Extract the [X, Y] coordinate from the center of the cell holding the provided text.  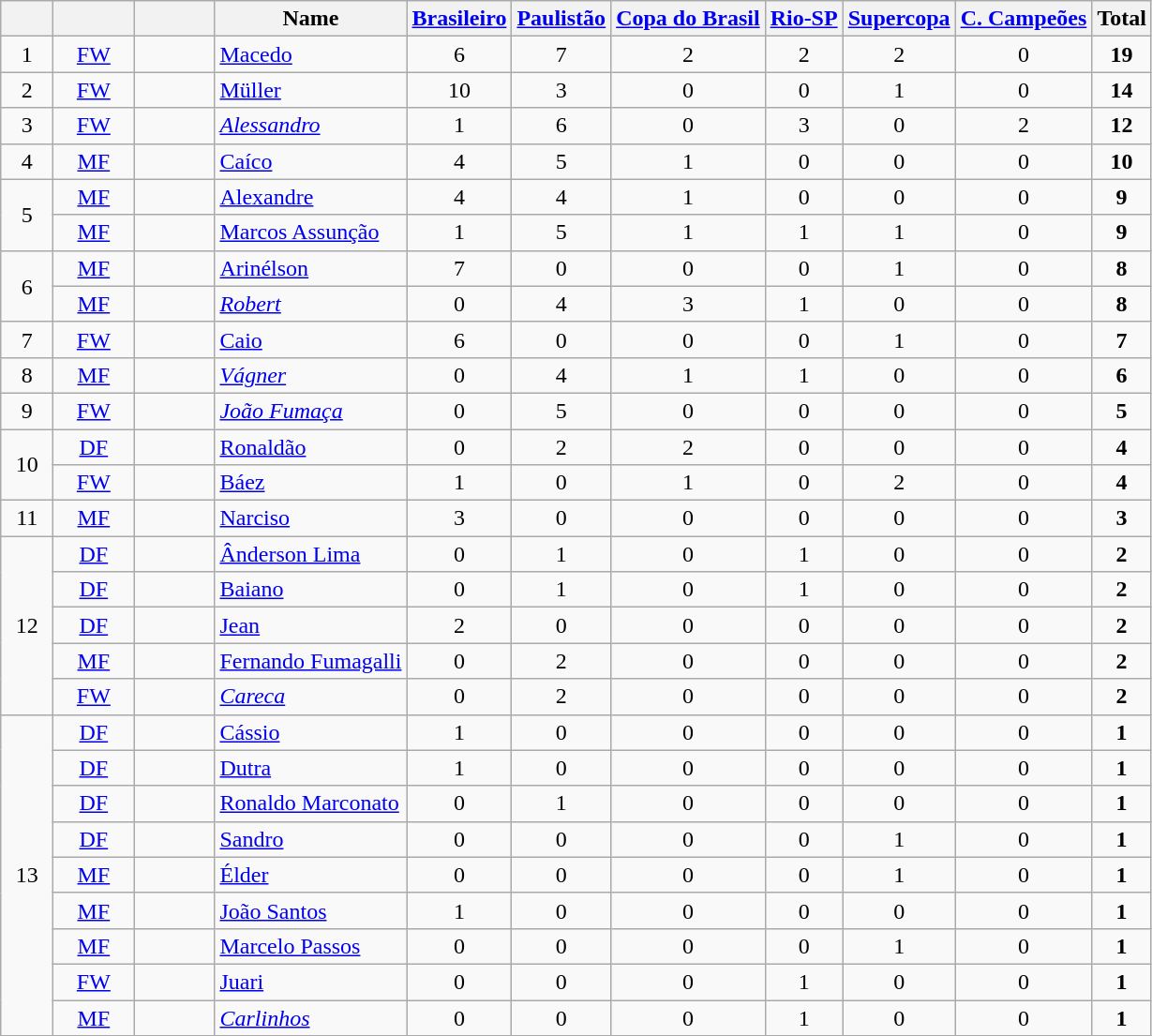
Name [311, 19]
Rio-SP [804, 19]
Vágner [311, 375]
Sandro [311, 839]
Ronaldo Marconato [311, 803]
Baiano [311, 590]
Macedo [311, 54]
Cássio [311, 732]
Jean [311, 625]
19 [1122, 54]
João Fumaça [311, 411]
Marcos Assunção [311, 233]
14 [1122, 90]
Müller [311, 90]
Marcelo Passos [311, 946]
Carlinhos [311, 1017]
Caio [311, 339]
11 [27, 518]
Dutra [311, 768]
Ronaldão [311, 447]
João Santos [311, 910]
Robert [311, 304]
Total [1122, 19]
Brasileiro [459, 19]
Alexandre [311, 197]
Arinélson [311, 268]
Paulistão [561, 19]
Élder [311, 875]
Narciso [311, 518]
Ânderson Lima [311, 554]
Fernando Fumagalli [311, 661]
Supercopa [899, 19]
Careca [311, 697]
C. Campeões [1024, 19]
13 [27, 876]
Copa do Brasil [688, 19]
Caíco [311, 161]
Juari [311, 982]
Alessandro [311, 126]
Báez [311, 483]
